Scan for the cell matching the given text and deliver its (X, Y) coordinate at center. 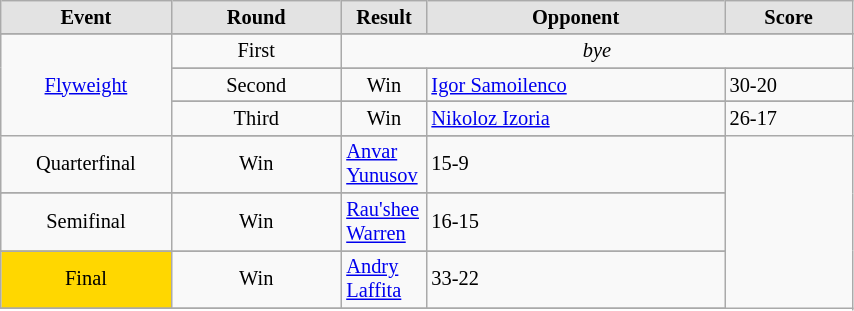
Andry Laffita (384, 279)
Event (86, 17)
Anvar Yunusov (384, 164)
Flyweight (86, 84)
Score (789, 17)
Opponent (576, 17)
Result (384, 17)
15-9 (576, 164)
Igor Samoilenco (576, 85)
bye (596, 51)
Rau'shee Warren (384, 222)
30-20 (789, 85)
16-15 (576, 222)
Final (86, 279)
Semifinal (86, 222)
Second (256, 85)
Round (256, 17)
Nikoloz Izoria (576, 118)
33-22 (576, 279)
26-17 (789, 118)
First (256, 51)
Quarterfinal (86, 164)
Third (256, 118)
